Locate the cell with the specified text and output its (x, y) center coordinate. 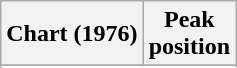
Chart (1976) (72, 34)
Peakposition (189, 34)
